Capture the cell that displays the provided text and extract its [x, y] central coordinate. 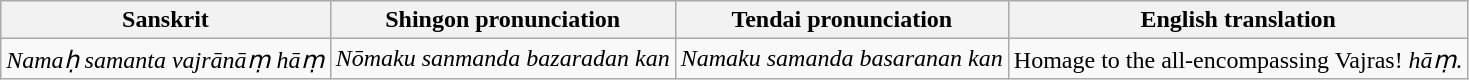
Tendai pronunciation [842, 20]
Namaḥ samanta vajrānāṃ hāṃ [166, 59]
English translation [1238, 20]
Sanskrit [166, 20]
Homage to the all-encompassing Vajras! hāṃ. [1238, 59]
Shingon pronunciation [502, 20]
Namaku samanda basaranan kan [842, 59]
Nōmaku sanmanda bazaradan kan [502, 59]
